Pinpoint the cell where the given text exists, returning its [x, y] midpoint coordinate. 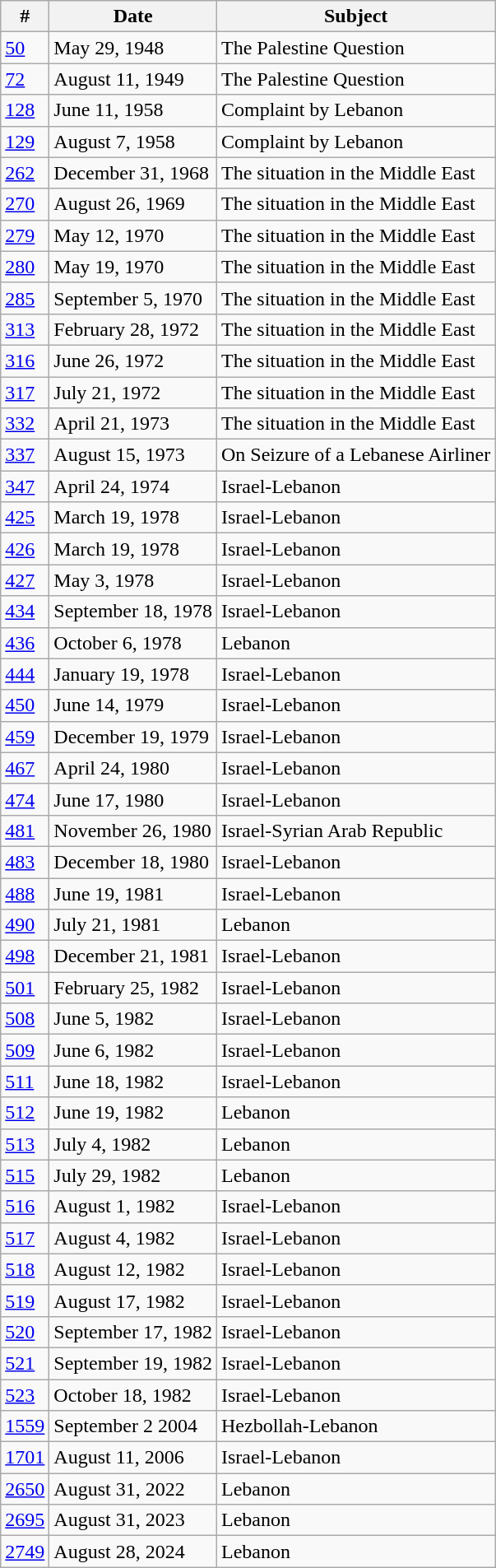
436 [25, 643]
481 [25, 831]
July 21, 1972 [133, 393]
September 17, 1982 [133, 1332]
521 [25, 1363]
317 [25, 393]
523 [25, 1395]
450 [25, 705]
508 [25, 1019]
2650 [25, 1489]
February 28, 1972 [133, 329]
November 26, 1980 [133, 831]
December 18, 1980 [133, 862]
501 [25, 988]
May 19, 1970 [133, 267]
September 19, 1982 [133, 1363]
517 [25, 1238]
April 24, 1974 [133, 486]
511 [25, 1082]
August 7, 1958 [133, 142]
270 [25, 204]
474 [25, 799]
June 17, 1980 [133, 799]
# [25, 16]
February 25, 1982 [133, 988]
August 11, 2006 [133, 1458]
459 [25, 737]
2695 [25, 1520]
September 18, 1978 [133, 612]
513 [25, 1144]
128 [25, 110]
426 [25, 549]
October 6, 1978 [133, 643]
483 [25, 862]
285 [25, 298]
September 5, 1970 [133, 298]
509 [25, 1050]
May 29, 1948 [133, 48]
June 18, 1982 [133, 1082]
August 15, 1973 [133, 455]
279 [25, 235]
Israel-Syrian Arab Republic [356, 831]
September 2 2004 [133, 1426]
Subject [356, 16]
June 26, 1972 [133, 361]
498 [25, 956]
316 [25, 361]
June 19, 1982 [133, 1113]
313 [25, 329]
50 [25, 48]
April 21, 1973 [133, 424]
467 [25, 768]
May 12, 1970 [133, 235]
1559 [25, 1426]
490 [25, 925]
July 29, 1982 [133, 1175]
332 [25, 424]
515 [25, 1175]
July 21, 1981 [133, 925]
August 26, 1969 [133, 204]
January 19, 1978 [133, 674]
Hezbollah-Lebanon [356, 1426]
520 [25, 1332]
2749 [25, 1552]
August 4, 1982 [133, 1238]
August 17, 1982 [133, 1300]
434 [25, 612]
427 [25, 580]
August 1, 1982 [133, 1207]
August 28, 2024 [133, 1552]
337 [25, 455]
347 [25, 486]
June 19, 1981 [133, 893]
May 3, 1978 [133, 580]
444 [25, 674]
August 12, 1982 [133, 1269]
December 21, 1981 [133, 956]
June 14, 1979 [133, 705]
518 [25, 1269]
280 [25, 267]
June 11, 1958 [133, 110]
262 [25, 173]
519 [25, 1300]
December 19, 1979 [133, 737]
August 11, 1949 [133, 79]
Date [133, 16]
June 6, 1982 [133, 1050]
1701 [25, 1458]
August 31, 2023 [133, 1520]
August 31, 2022 [133, 1489]
On Seizure of a Lebanese Airliner [356, 455]
April 24, 1980 [133, 768]
512 [25, 1113]
129 [25, 142]
December 31, 1968 [133, 173]
October 18, 1982 [133, 1395]
425 [25, 518]
516 [25, 1207]
July 4, 1982 [133, 1144]
June 5, 1982 [133, 1019]
488 [25, 893]
72 [25, 79]
